Detect which cell encompasses the target text, then output its (x, y) center coordinate. 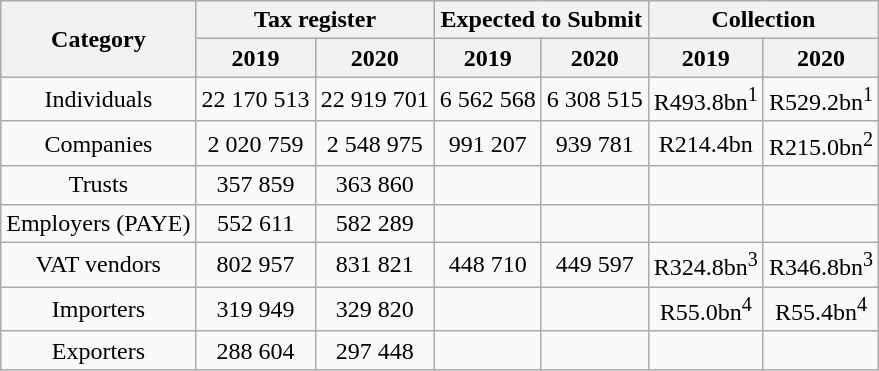
VAT vendors (98, 264)
Tax register (315, 20)
R55.0bn4 (706, 310)
R215.0bn2 (820, 144)
582 289 (374, 223)
363 860 (374, 185)
329 820 (374, 310)
Importers (98, 310)
939 781 (594, 144)
552 611 (256, 223)
Employers (PAYE) (98, 223)
6 308 515 (594, 100)
Category (98, 39)
297 448 (374, 350)
357 859 (256, 185)
449 597 (594, 264)
Trusts (98, 185)
Companies (98, 144)
Collection (763, 20)
288 604 (256, 350)
R55.4bn4 (820, 310)
R214.4bn (706, 144)
2 020 759 (256, 144)
Individuals (98, 100)
Expected to Submit (541, 20)
R324.8bn3 (706, 264)
831 821 (374, 264)
2 548 975 (374, 144)
448 710 (488, 264)
991 207 (488, 144)
22 919 701 (374, 100)
R346.8bn3 (820, 264)
R529.2bn1 (820, 100)
R493.8bn1 (706, 100)
802 957 (256, 264)
319 949 (256, 310)
6 562 568 (488, 100)
22 170 513 (256, 100)
Exporters (98, 350)
